Provide the [X, Y] coordinate of the cell's center where the given text is located.  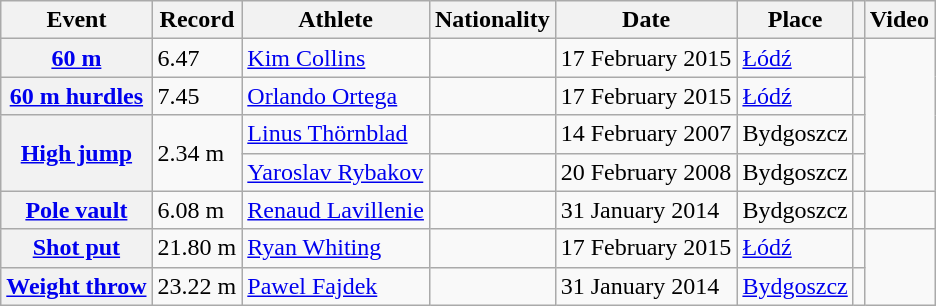
High jump [76, 153]
Linus Thörnblad [336, 134]
6.08 m [197, 210]
Date [646, 20]
14 February 2007 [646, 134]
Weight throw [76, 286]
60 m [76, 58]
Shot put [76, 248]
Pole vault [76, 210]
20 February 2008 [646, 172]
21.80 m [197, 248]
Ryan Whiting [336, 248]
Record [197, 20]
60 m hurdles [76, 96]
Renaud Lavillenie [336, 210]
23.22 m [197, 286]
Nationality [492, 20]
Event [76, 20]
2.34 m [197, 153]
Athlete [336, 20]
Yaroslav Rybakov [336, 172]
Pawel Fajdek [336, 286]
Place [795, 20]
Kim Collins [336, 58]
Video [899, 20]
Orlando Ortega [336, 96]
7.45 [197, 96]
6.47 [197, 58]
